For the text-containing cell, return its midpoint in (x, y) coordinate format. 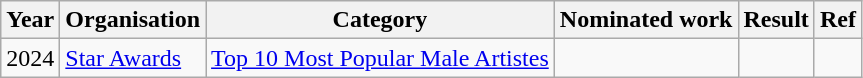
Top 10 Most Popular Male Artistes (380, 58)
Nominated work (646, 20)
Ref (838, 20)
2024 (30, 58)
Star Awards (133, 58)
Result (776, 20)
Organisation (133, 20)
Year (30, 20)
Category (380, 20)
